Determine the [x, y] coordinate at the center of the cell enclosing the given text.  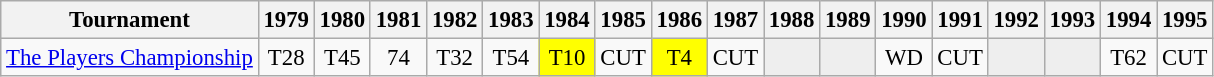
T28 [286, 58]
T4 [679, 58]
1983 [511, 20]
The Players Championship [130, 58]
74 [398, 58]
1994 [1128, 20]
T32 [455, 58]
1990 [904, 20]
T62 [1128, 58]
1995 [1185, 20]
1989 [848, 20]
T54 [511, 58]
Tournament [130, 20]
1979 [286, 20]
1984 [567, 20]
1991 [960, 20]
1986 [679, 20]
1988 [792, 20]
1993 [1072, 20]
1985 [623, 20]
1987 [735, 20]
1981 [398, 20]
1982 [455, 20]
1980 [342, 20]
WD [904, 58]
1992 [1016, 20]
T10 [567, 58]
T45 [342, 58]
